Return the [X, Y] coordinate for the center point of the cell that contains the specified text.  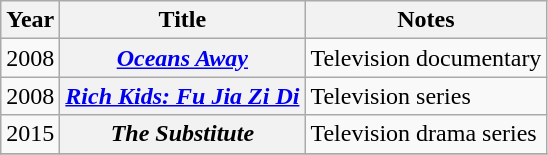
Title [182, 20]
Notes [426, 20]
Television series [426, 96]
Television documentary [426, 58]
Television drama series [426, 134]
2015 [30, 134]
Rich Kids: Fu Jia Zi Di [182, 96]
The Substitute [182, 134]
Oceans Away [182, 58]
Year [30, 20]
